Find where the given text appears and provide that cell's center as (X, Y) coordinate. 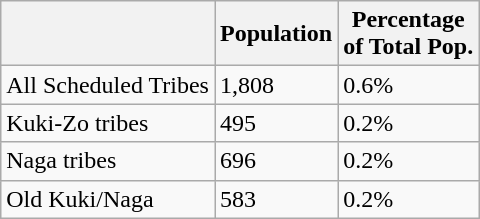
Old Kuki/Naga (108, 199)
Population (276, 34)
583 (276, 199)
Percentageof Total Pop. (408, 34)
Naga tribes (108, 161)
Kuki-Zo tribes (108, 123)
1,808 (276, 85)
0.6% (408, 85)
495 (276, 123)
All Scheduled Tribes (108, 85)
696 (276, 161)
